Output the (x, y) coordinate of the center of the cell containing the given text.  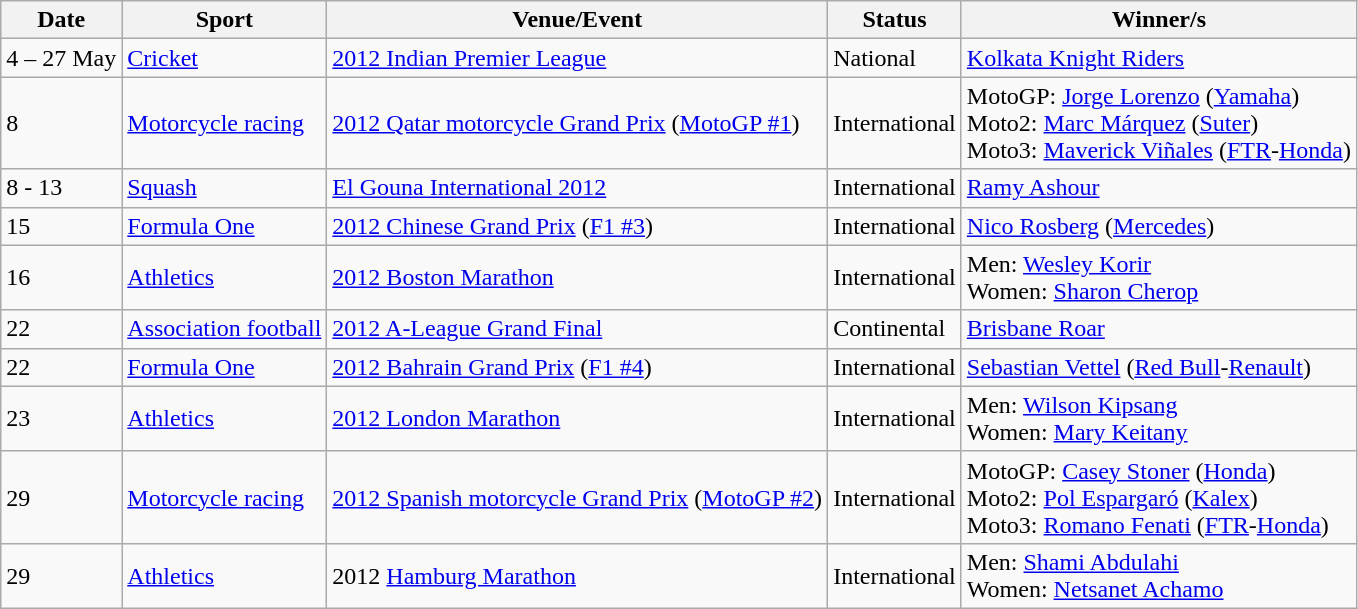
Ramy Ashour (1158, 188)
Squash (224, 188)
Venue/Event (578, 20)
Continental (895, 329)
8 (62, 123)
Winner/s (1158, 20)
16 (62, 278)
2012 A-League Grand Final (578, 329)
2012 Indian Premier League (578, 58)
2012 Bahrain Grand Prix (F1 #4) (578, 367)
Men: Wesley Korir Women: Sharon Cherop (1158, 278)
National (895, 58)
Brisbane Roar (1158, 329)
Sebastian Vettel (Red Bull-Renault) (1158, 367)
Men: Shami Abdulahi Women: Netsanet Achamo (1158, 576)
2012 Hamburg Marathon (578, 576)
2012 Chinese Grand Prix (F1 #3) (578, 226)
2012 Qatar motorcycle Grand Prix (MotoGP #1) (578, 123)
MotoGP: Casey Stoner (Honda)Moto2: Pol Espargaró (Kalex)Moto3: Romano Fenati (FTR-Honda) (1158, 497)
4 – 27 May (62, 58)
2012 London Marathon (578, 418)
El Gouna International 2012 (578, 188)
Status (895, 20)
Kolkata Knight Riders (1158, 58)
8 - 13 (62, 188)
23 (62, 418)
MotoGP: Jorge Lorenzo (Yamaha)Moto2: Marc Márquez (Suter)Moto3: Maverick Viñales (FTR-Honda) (1158, 123)
Nico Rosberg (Mercedes) (1158, 226)
Association football (224, 329)
Cricket (224, 58)
Men: Wilson KipsangWomen: Mary Keitany (1158, 418)
Date (62, 20)
2012 Spanish motorcycle Grand Prix (MotoGP #2) (578, 497)
2012 Boston Marathon (578, 278)
Sport (224, 20)
15 (62, 226)
